From the cell containing the given text, extract its center point as (x, y) coordinate. 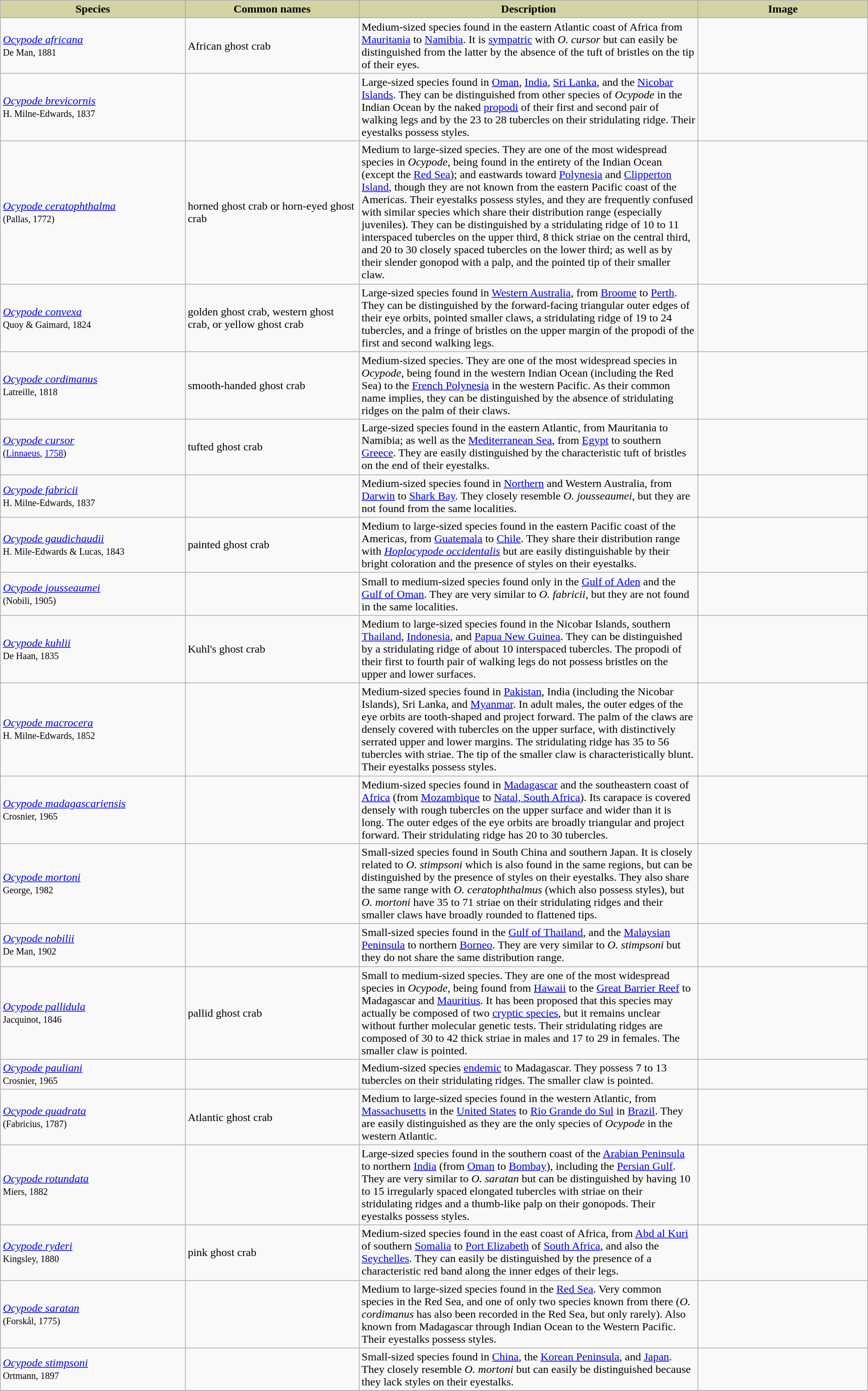
Ocypode fabriciiH. Milne-Edwards, 1837 (93, 496)
Common names (272, 9)
Ocypode kuhliiDe Haan, 1835 (93, 649)
pink ghost crab (272, 1252)
Ocypode macroceraH. Milne-Edwards, 1852 (93, 729)
Ocypode gaudichaudiiH. Mile-Edwards & Lucas, 1843 (93, 545)
Description (529, 9)
Ocypode convexaQuoy & Gaimard, 1824 (93, 318)
Ocypode rotundataMiers, 1882 (93, 1185)
Ocypode cursor(Linnaeus, 1758) (93, 447)
Ocypode stimpsoniOrtmann, 1897 (93, 1369)
Ocypode saratan(Forskål, 1775) (93, 1314)
Ocypode brevicornisH. Milne-Edwards, 1837 (93, 107)
Ocypode madagascariensisCrosnier, 1965 (93, 809)
Image (783, 9)
Ocypode paulianiCrosnier, 1965 (93, 1074)
African ghost crab (272, 45)
Ocypode africanaDe Man, 1881 (93, 45)
painted ghost crab (272, 545)
smooth-handed ghost crab (272, 385)
tufted ghost crab (272, 447)
Atlantic ghost crab (272, 1117)
Ocypode quadrata(Fabricius, 1787) (93, 1117)
Kuhl's ghost crab (272, 649)
Ocypode jousseaumei(Nobili, 1905) (93, 594)
Ocypode nobiliiDe Man, 1902 (93, 945)
Ocypode ceratophthalma(Pallas, 1772) (93, 212)
Species (93, 9)
golden ghost crab, western ghost crab, or yellow ghost crab (272, 318)
horned ghost crab or horn-eyed ghost crab (272, 212)
Medium-sized species endemic to Madagascar. They possess 7 to 13 tubercles on their stridulating ridges. The smaller claw is pointed. (529, 1074)
Ocypode ryderiKingsley, 1880 (93, 1252)
pallid ghost crab (272, 1013)
Ocypode mortoniGeorge, 1982 (93, 884)
Ocypode pallidulaJacquinot, 1846 (93, 1013)
Ocypode cordimanusLatreille, 1818 (93, 385)
